Return the [X, Y] coordinate for the center point of the cell that contains the specified text.  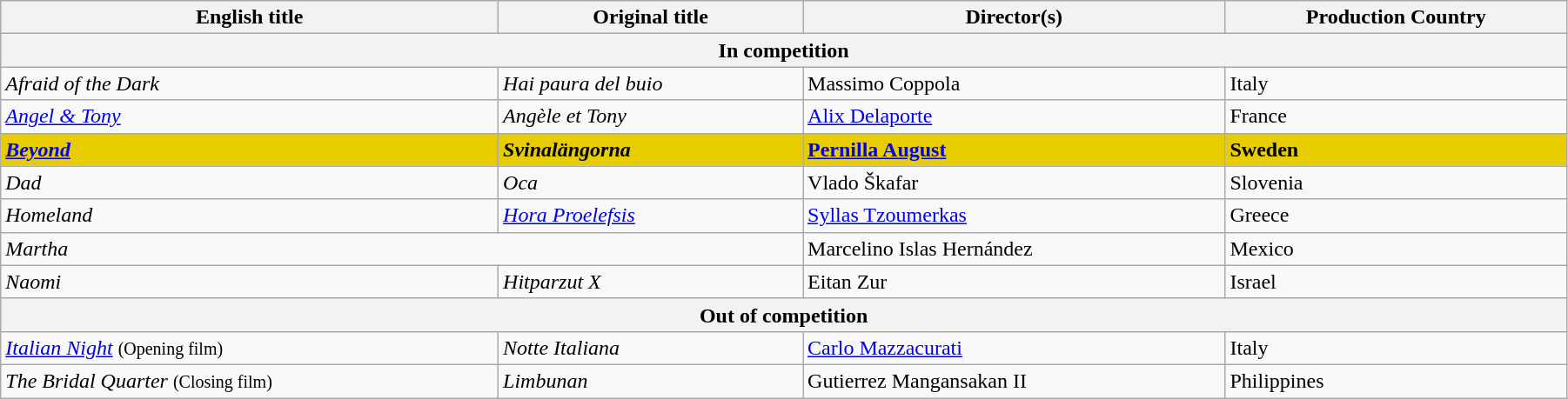
Carlo Mazzacurati [1015, 348]
English title [250, 17]
Mexico [1396, 249]
Notte Italiana [651, 348]
Israel [1396, 282]
Eitan Zur [1015, 282]
France [1396, 116]
Vlado Škafar [1015, 183]
Martha [402, 249]
Pernilla August [1015, 150]
Philippines [1396, 381]
Afraid of the Dark [250, 83]
Original title [651, 17]
Beyond [250, 150]
Oca [651, 183]
Svinalängorna [651, 150]
Marcelino Islas Hernández [1015, 249]
Sweden [1396, 150]
Greece [1396, 216]
Syllas Tzoumerkas [1015, 216]
Hora Proelefsis [651, 216]
Hitparzut X [651, 282]
Director(s) [1015, 17]
Homeland [250, 216]
Angèle et Tony [651, 116]
Italian Night (Opening film) [250, 348]
In competition [784, 50]
Hai paura del buio [651, 83]
Gutierrez Mangansakan II [1015, 381]
Out of competition [784, 315]
The Bridal Quarter (Closing film) [250, 381]
Angel & Tony [250, 116]
Naomi [250, 282]
Dad [250, 183]
Production Country [1396, 17]
Limbunan [651, 381]
Slovenia [1396, 183]
Massimo Coppola [1015, 83]
Alix Delaporte [1015, 116]
